Capture the cell that displays the provided text and extract its (X, Y) central coordinate. 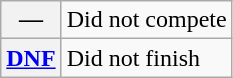
Did not finish (146, 58)
— (31, 20)
DNF (31, 58)
Did not compete (146, 20)
